Extract the (x, y) coordinate from the center of the cell holding the provided text.  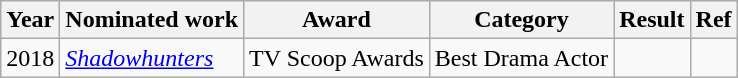
Shadowhunters (152, 58)
Nominated work (152, 20)
Best Drama Actor (521, 58)
Result (652, 20)
Category (521, 20)
Ref (714, 20)
2018 (30, 58)
Award (337, 20)
TV Scoop Awards (337, 58)
Year (30, 20)
